Find where the given text appears and provide that cell's center as (x, y) coordinate. 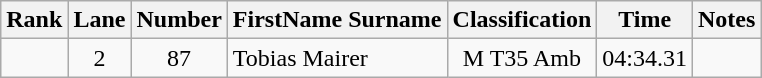
87 (179, 58)
Tobias Mairer (337, 58)
Classification (522, 20)
FirstName Surname (337, 20)
04:34.31 (645, 58)
2 (100, 58)
Lane (100, 20)
Time (645, 20)
Number (179, 20)
Rank (34, 20)
M T35 Amb (522, 58)
Notes (727, 20)
